From the cell containing the given text, extract its center point as (X, Y) coordinate. 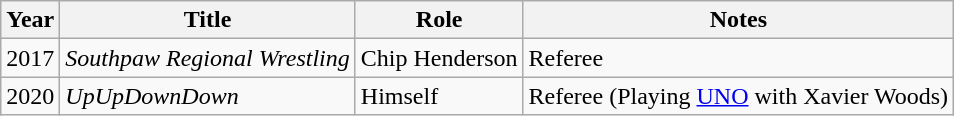
Himself (439, 96)
Chip Henderson (439, 58)
Role (439, 20)
Title (208, 20)
Southpaw Regional Wrestling (208, 58)
Notes (738, 20)
Year (30, 20)
Referee (738, 58)
UpUpDownDown (208, 96)
2020 (30, 96)
2017 (30, 58)
Referee (Playing UNO with Xavier Woods) (738, 96)
